From the cell containing the given text, extract its center point as (X, Y) coordinate. 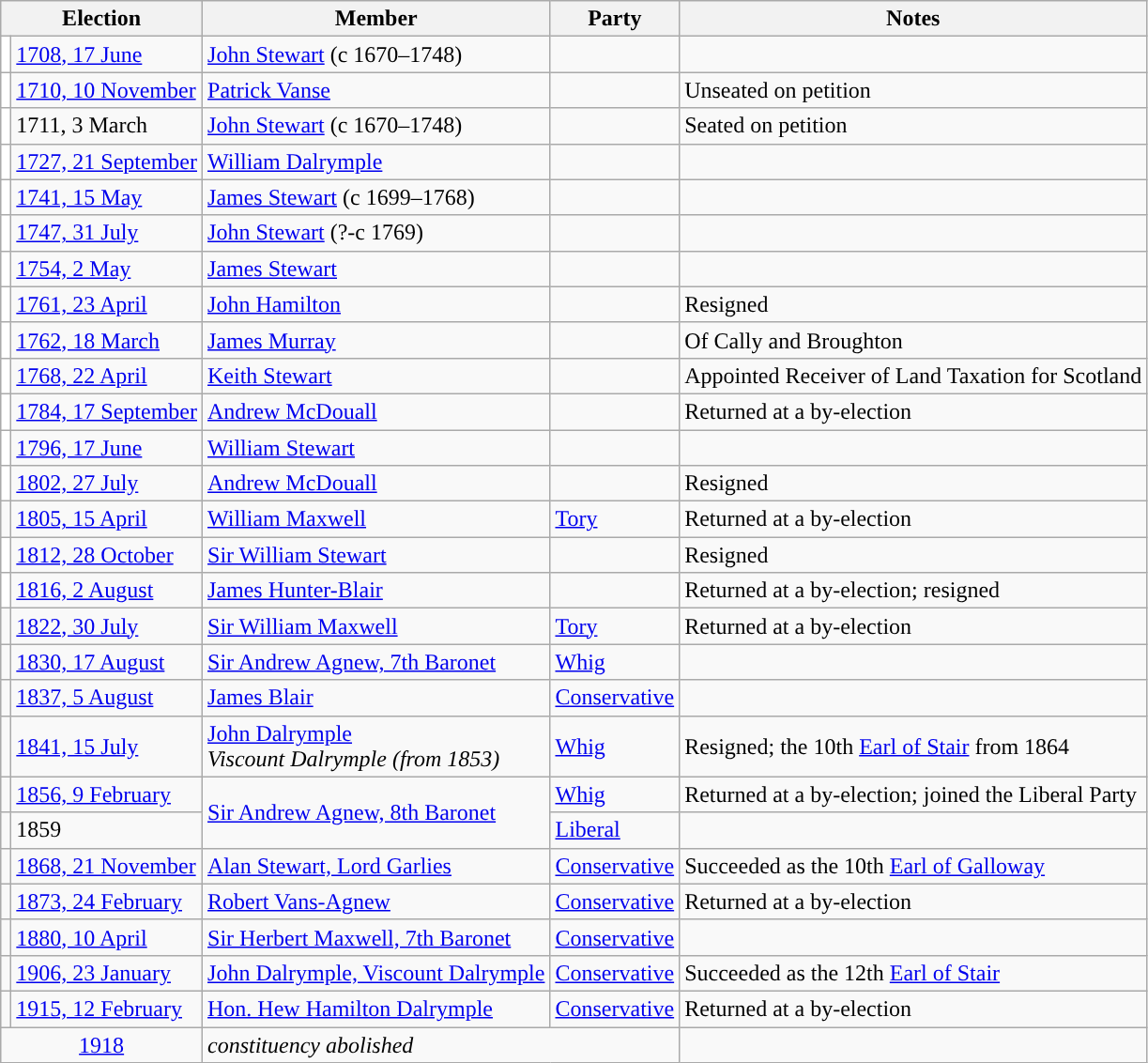
Party (615, 19)
1762, 18 March (107, 340)
Notes (913, 19)
Returned at a by-election; joined the Liberal Party (913, 794)
1812, 28 October (107, 555)
John Dalrymple, Viscount Dalrymple (376, 973)
1796, 17 June (107, 448)
Sir Andrew Agnew, 7th Baronet (376, 662)
John Dalrymple Viscount Dalrymple (from 1853) (376, 746)
Succeeded as the 10th Earl of Galloway (913, 866)
Unseated on petition (913, 90)
1747, 31 July (107, 233)
Liberal (615, 830)
Sir Andrew Agnew, 8th Baronet (376, 812)
1768, 22 April (107, 376)
Alan Stewart, Lord Garlies (376, 866)
William Stewart (376, 448)
1784, 17 September (107, 411)
Member (376, 19)
John Stewart (?-c 1769) (376, 233)
Patrick Vanse (376, 90)
James Blair (376, 698)
1816, 2 August (107, 591)
1761, 23 April (107, 304)
1841, 15 July (107, 746)
Succeeded as the 12th Earl of Stair (913, 973)
1830, 17 August (107, 662)
1741, 15 May (107, 197)
Sir Herbert Maxwell, 7th Baronet (376, 937)
1915, 12 February (107, 1009)
1805, 15 April (107, 519)
1822, 30 July (107, 626)
Election (101, 19)
1802, 27 July (107, 484)
1837, 5 August (107, 698)
1859 (107, 830)
1708, 17 June (107, 54)
1906, 23 January (107, 973)
1868, 21 November (107, 866)
Hon. Hew Hamilton Dalrymple (376, 1009)
1918 (101, 1045)
1754, 2 May (107, 269)
Of Cally and Broughton (913, 340)
Keith Stewart (376, 376)
Returned at a by-election; resigned (913, 591)
Sir William Stewart (376, 555)
Robert Vans-Agnew (376, 901)
James Murray (376, 340)
James Stewart (376, 269)
constituency abolished (441, 1045)
1710, 10 November (107, 90)
Appointed Receiver of Land Taxation for Scotland (913, 376)
William Dalrymple (376, 162)
1856, 9 February (107, 794)
James Stewart (c 1699–1768) (376, 197)
William Maxwell (376, 519)
1711, 3 March (107, 126)
1880, 10 April (107, 937)
Resigned; the 10th Earl of Stair from 1864 (913, 746)
Sir William Maxwell (376, 626)
Seated on petition (913, 126)
1873, 24 February (107, 901)
John Hamilton (376, 304)
1727, 21 September (107, 162)
James Hunter-Blair (376, 591)
